Search for the cell housing the specified text and yield its (X, Y) center coordinate. 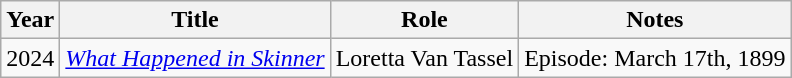
Notes (655, 20)
Episode: March 17th, 1899 (655, 58)
2024 (30, 58)
Title (195, 20)
What Happened in Skinner (195, 58)
Loretta Van Tassel (424, 58)
Year (30, 20)
Role (424, 20)
